Return the [x, y] coordinate for the center point of the cell that contains the specified text.  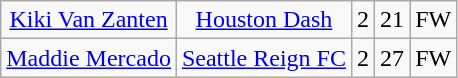
21 [392, 20]
Houston Dash [264, 20]
Maddie Mercado [89, 58]
Seattle Reign FC [264, 58]
Kiki Van Zanten [89, 20]
27 [392, 58]
